For the text-containing cell, return its midpoint in (X, Y) coordinate format. 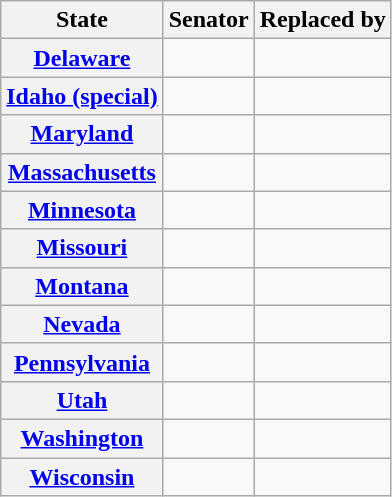
Delaware (82, 58)
Montana (82, 286)
Pennsylvania (82, 362)
Utah (82, 400)
Senator (208, 20)
Massachusetts (82, 172)
State (82, 20)
Minnesota (82, 210)
Replaced by (322, 20)
Washington (82, 438)
Missouri (82, 248)
Maryland (82, 134)
Idaho (special) (82, 96)
Wisconsin (82, 477)
Nevada (82, 324)
